Scan for the cell matching the given text and deliver its [X, Y] coordinate at center. 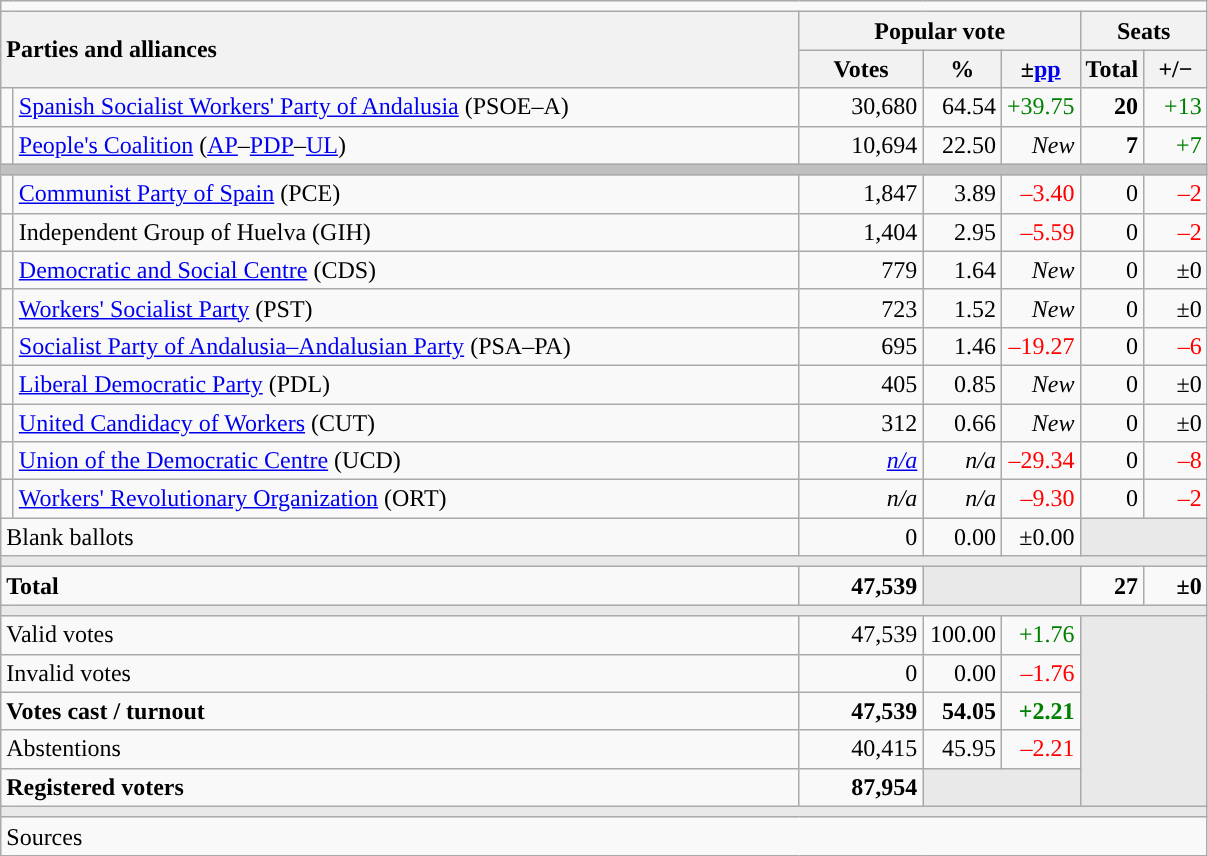
27 [1112, 586]
–5.59 [1040, 232]
Popular vote [940, 31]
Registered voters [400, 787]
Valid votes [400, 635]
Socialist Party of Andalusia–Andalusian Party (PSA–PA) [406, 346]
–2.21 [1040, 749]
±0.00 [1040, 537]
Invalid votes [400, 673]
+2.21 [1040, 711]
87,954 [861, 787]
Sources [604, 836]
100.00 [962, 635]
10,694 [861, 145]
–3.40 [1040, 194]
2.95 [962, 232]
United Candidacy of Workers (CUT) [406, 423]
0.66 [962, 423]
% [962, 69]
Abstentions [400, 749]
+7 [1176, 145]
Blank ballots [400, 537]
1,404 [861, 232]
+39.75 [1040, 107]
Votes cast / turnout [400, 711]
Independent Group of Huelva (GIH) [406, 232]
+1.76 [1040, 635]
45.95 [962, 749]
+13 [1176, 107]
30,680 [861, 107]
312 [861, 423]
People's Coalition (AP–PDP–UL) [406, 145]
Workers' Revolutionary Organization (ORT) [406, 499]
22.50 [962, 145]
0.85 [962, 384]
Votes [861, 69]
Communist Party of Spain (PCE) [406, 194]
695 [861, 346]
1,847 [861, 194]
–8 [1176, 461]
–29.34 [1040, 461]
7 [1112, 145]
54.05 [962, 711]
40,415 [861, 749]
64.54 [962, 107]
723 [861, 308]
Union of the Democratic Centre (UCD) [406, 461]
1.64 [962, 270]
–6 [1176, 346]
20 [1112, 107]
1.52 [962, 308]
Democratic and Social Centre (CDS) [406, 270]
Parties and alliances [400, 50]
3.89 [962, 194]
–9.30 [1040, 499]
+/− [1176, 69]
–19.27 [1040, 346]
±pp [1040, 69]
405 [861, 384]
779 [861, 270]
Liberal Democratic Party (PDL) [406, 384]
Workers' Socialist Party (PST) [406, 308]
Seats [1144, 31]
Spanish Socialist Workers' Party of Andalusia (PSOE–A) [406, 107]
–1.76 [1040, 673]
1.46 [962, 346]
